Output the [X, Y] coordinate of the center of the cell containing the given text.  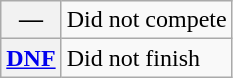
DNF [31, 58]
Did not compete [146, 20]
— [31, 20]
Did not finish [146, 58]
